Extract the [X, Y] coordinate from the center of the cell holding the provided text.  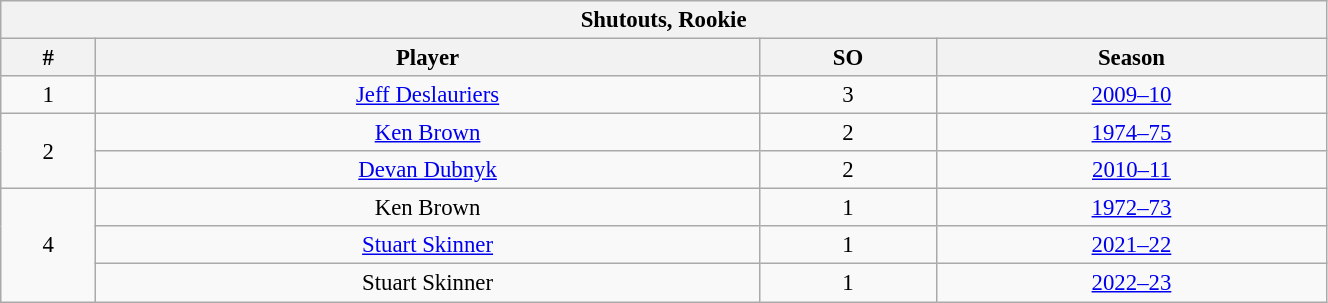
1974–75 [1131, 133]
4 [48, 246]
Shutouts, Rookie [664, 20]
Player [428, 58]
# [48, 58]
2021–22 [1131, 245]
Season [1131, 58]
2022–23 [1131, 283]
3 [848, 95]
Devan Dubnyk [428, 170]
SO [848, 58]
2010–11 [1131, 170]
Jeff Deslauriers [428, 95]
1972–73 [1131, 208]
2009–10 [1131, 95]
